Provide the [X, Y] coordinate of the cell's center where the given text is located.  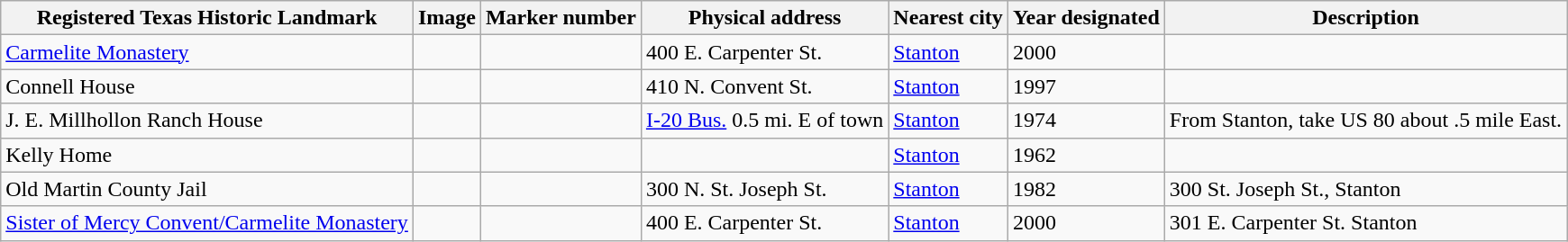
1962 [1086, 155]
300 St. Joseph St., Stanton [1365, 189]
Nearest city [948, 18]
Marker number [561, 18]
Image [447, 18]
Year designated [1086, 18]
1982 [1086, 189]
300 N. St. Joseph St. [764, 189]
Sister of Mercy Convent/Carmelite Monastery [207, 223]
Old Martin County Jail [207, 189]
Carmelite Monastery [207, 52]
Registered Texas Historic Landmark [207, 18]
301 E. Carpenter St. Stanton [1365, 223]
I-20 Bus. 0.5 mi. E of town [764, 121]
1997 [1086, 86]
Kelly Home [207, 155]
Description [1365, 18]
Connell House [207, 86]
1974 [1086, 121]
From Stanton, take US 80 about .5 mile East. [1365, 121]
410 N. Convent St. [764, 86]
Physical address [764, 18]
J. E. Millhollon Ranch House [207, 121]
